Identify which cell holds the provided text, then report its [x, y] central coordinate. 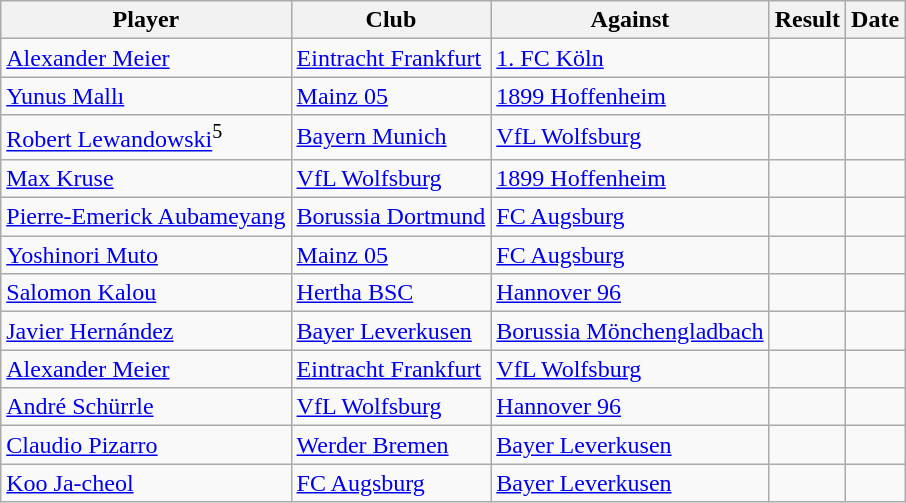
Bayern Munich [391, 138]
Salomon Kalou [146, 293]
Yoshinori Muto [146, 255]
Date [876, 20]
Against [630, 20]
Result [807, 20]
Robert Lewandowski5 [146, 138]
Pierre-Emerick Aubameyang [146, 217]
Club [391, 20]
Koo Ja-cheol [146, 483]
Hertha BSC [391, 293]
Yunus Mallı [146, 96]
Javier Hernández [146, 331]
Borussia Mönchengladbach [630, 331]
Werder Bremen [391, 445]
André Schürrle [146, 407]
Claudio Pizarro [146, 445]
Player [146, 20]
Borussia Dortmund [391, 217]
1. FC Köln [630, 58]
Max Kruse [146, 178]
